Identify which cell holds the provided text, then report its [x, y] central coordinate. 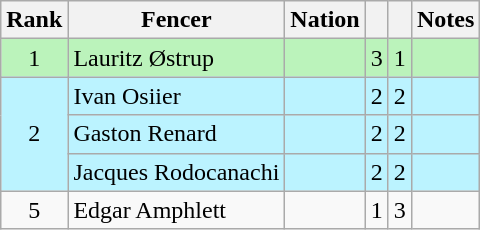
Notes [445, 20]
Rank [34, 20]
Jacques Rodocanachi [176, 172]
Nation [325, 20]
Ivan Osiier [176, 96]
Lauritz Østrup [176, 58]
Gaston Renard [176, 134]
Fencer [176, 20]
5 [34, 210]
Edgar Amphlett [176, 210]
